Provide the (X, Y) coordinate of the cell's center where the given text is located.  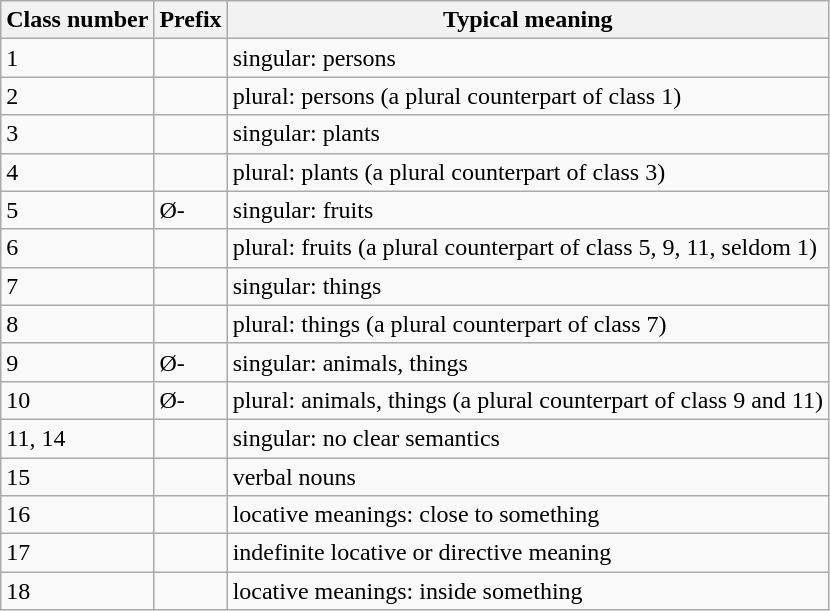
4 (78, 172)
2 (78, 96)
5 (78, 210)
Prefix (190, 20)
16 (78, 515)
Class number (78, 20)
singular: things (528, 286)
3 (78, 134)
verbal nouns (528, 477)
plural: persons (a plural counterpart of class 1) (528, 96)
6 (78, 248)
15 (78, 477)
plural: things (a plural counterpart of class 7) (528, 324)
9 (78, 362)
locative meanings: inside something (528, 591)
11, 14 (78, 438)
plural: animals, things (a plural counterpart of class 9 and 11) (528, 400)
singular: persons (528, 58)
plural: fruits (a plural counterpart of class 5, 9, 11, seldom 1) (528, 248)
17 (78, 553)
singular: plants (528, 134)
7 (78, 286)
1 (78, 58)
locative meanings: close to something (528, 515)
Typical meaning (528, 20)
10 (78, 400)
plural: plants (a plural counterpart of class 3) (528, 172)
singular: no clear semantics (528, 438)
8 (78, 324)
singular: fruits (528, 210)
indefinite locative or directive meaning (528, 553)
18 (78, 591)
singular: animals, things (528, 362)
